Detect which cell encompasses the target text, then output its [X, Y] center coordinate. 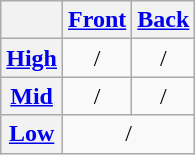
High [32, 58]
Back [164, 20]
Front [98, 20]
Mid [32, 96]
Low [32, 134]
